Identify which cell holds the provided text, then report its (x, y) central coordinate. 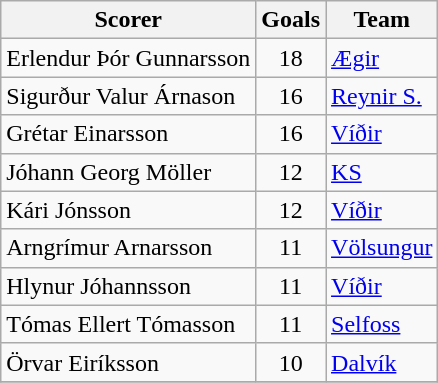
Ægir (382, 58)
Selfoss (382, 324)
Grétar Einarsson (128, 134)
10 (291, 362)
Hlynur Jóhannsson (128, 286)
Erlendur Þór Gunnarsson (128, 58)
Sigurður Valur Árnason (128, 96)
18 (291, 58)
Arngrímur Arnarsson (128, 248)
KS (382, 172)
Örvar Eiríksson (128, 362)
Kári Jónsson (128, 210)
Tómas Ellert Tómasson (128, 324)
Goals (291, 20)
Reynir S. (382, 96)
Dalvík (382, 362)
Scorer (128, 20)
Team (382, 20)
Völsungur (382, 248)
Jóhann Georg Möller (128, 172)
